Locate the cell with the specified text and output its (x, y) center coordinate. 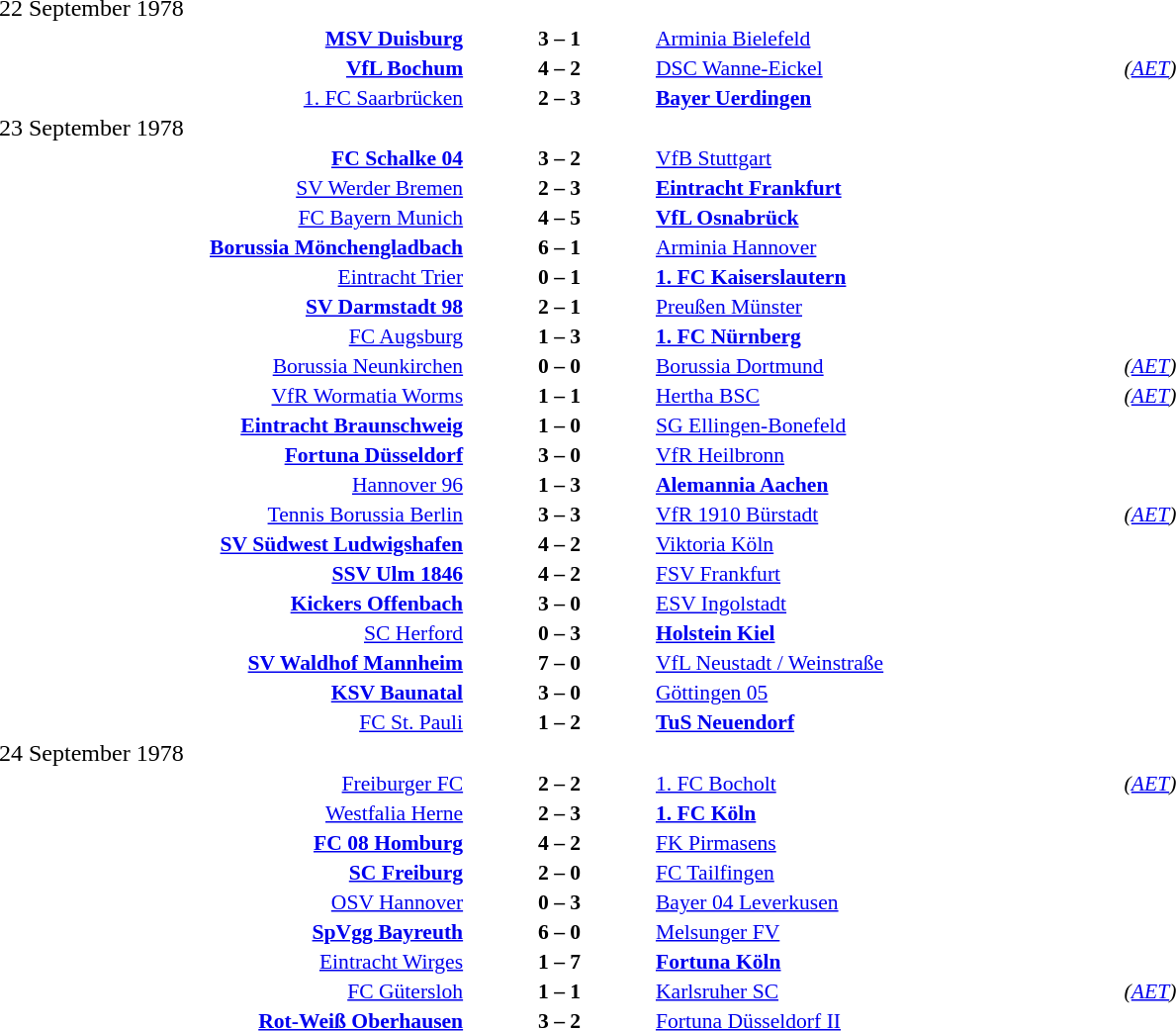
6 – 1 (560, 247)
0 – 1 (560, 277)
Holstein Kiel (887, 633)
1. FC Nürnberg (887, 336)
VfL Neustadt / Weinstraße (887, 663)
3 – 3 (560, 515)
3 – 2 (560, 158)
Bayer Uerdingen (887, 97)
FSV Frankfurt (887, 574)
Hertha BSC (887, 396)
ESV Ingolstadt (887, 604)
Göttingen 05 (887, 693)
Eintracht Frankfurt (887, 188)
1 – 7 (560, 962)
VfB Stuttgart (887, 158)
Borussia Dortmund (887, 366)
3 – 1 (560, 38)
SG Ellingen-Bonefeld (887, 425)
Arminia Hannover (887, 247)
VfR 1910 Bürstadt (887, 515)
DSC Wanne-Eickel (887, 67)
1. FC Köln (887, 813)
7 – 0 (560, 663)
1. FC Bocholt (887, 784)
Viktoria Köln (887, 544)
TuS Neuendorf (887, 722)
2 – 2 (560, 784)
Melsunger FV (887, 932)
Karlsruher SC (887, 991)
Arminia Bielefeld (887, 38)
2 – 1 (560, 307)
Alemannia Aachen (887, 485)
FK Pirmasens (887, 843)
Fortuna Köln (887, 962)
VfR Heilbronn (887, 455)
0 – 0 (560, 366)
VfL Osnabrück (887, 218)
1. FC Kaiserslautern (887, 277)
2 – 0 (560, 873)
FC Tailfingen (887, 873)
1 – 2 (560, 722)
4 – 5 (560, 218)
Preußen Münster (887, 307)
Bayer 04 Leverkusen (887, 902)
1 – 0 (560, 425)
6 – 0 (560, 932)
